Capture the cell that displays the provided text and extract its (X, Y) central coordinate. 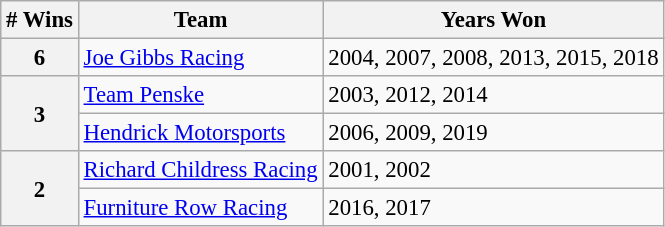
Joe Gibbs Racing (200, 58)
2004, 2007, 2008, 2013, 2015, 2018 (494, 58)
2016, 2017 (494, 208)
Hendrick Motorsports (200, 133)
2 (40, 188)
Furniture Row Racing (200, 208)
Years Won (494, 20)
Richard Childress Racing (200, 170)
Team (200, 20)
# Wins (40, 20)
Team Penske (200, 95)
2003, 2012, 2014 (494, 95)
3 (40, 114)
2001, 2002 (494, 170)
6 (40, 58)
2006, 2009, 2019 (494, 133)
